Scan for the cell matching the given text and deliver its (x, y) coordinate at center. 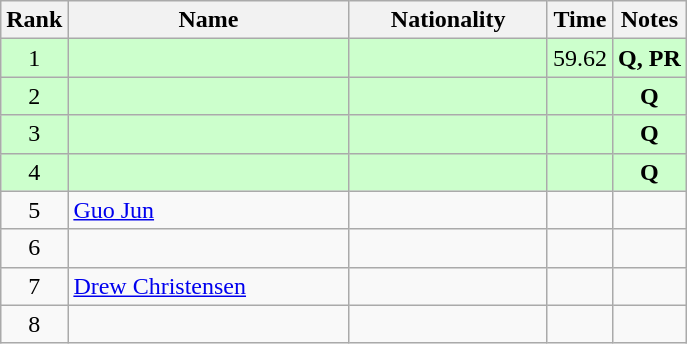
4 (34, 172)
5 (34, 210)
1 (34, 58)
8 (34, 324)
Nationality (448, 20)
Drew Christensen (208, 286)
Time (580, 20)
3 (34, 134)
Guo Jun (208, 210)
Name (208, 20)
59.62 (580, 58)
Rank (34, 20)
7 (34, 286)
6 (34, 248)
Q, PR (650, 58)
2 (34, 96)
Notes (650, 20)
